Determine the (X, Y) coordinate at the center of the cell enclosing the given text.  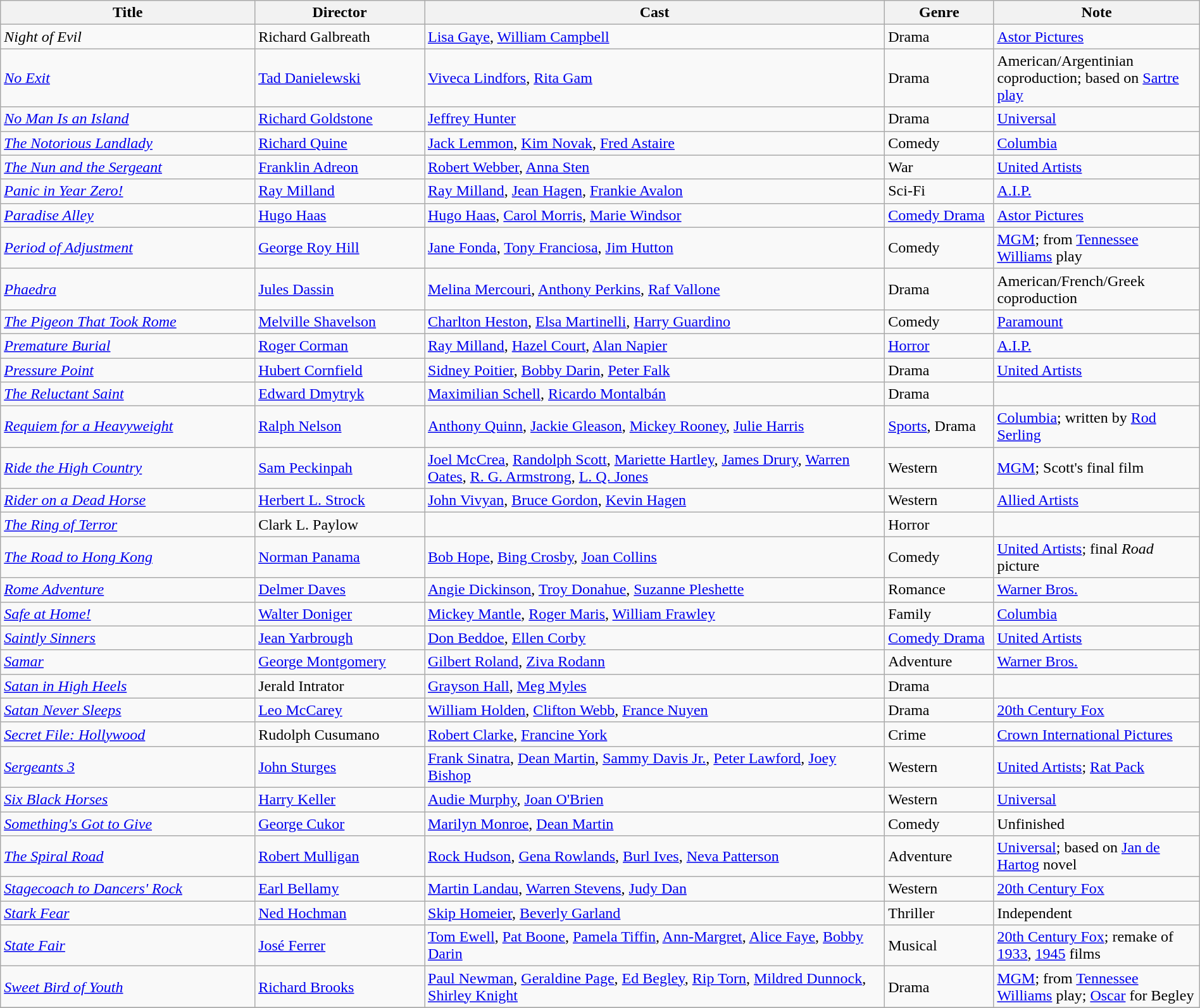
Sci-Fi (939, 191)
Jack Lemmon, Kim Novak, Fred Astaire (654, 143)
Harry Keller (340, 799)
Mickey Mantle, Roger Maris, William Frawley (654, 614)
United Artists; final Road picture (1096, 557)
Delmer Daves (340, 590)
Skip Homeier, Beverly Garland (654, 913)
Roger Corman (340, 345)
Rudolph Cusumano (340, 734)
Walter Doniger (340, 614)
Ride the High Country (128, 468)
Paul Newman, Geraldine Page, Ed Begley, Rip Torn, Mildred Dunnock, Shirley Knight (654, 987)
Robert Webber, Anna Sten (654, 167)
Hugo Haas, Carol Morris, Marie Windsor (654, 215)
Tad Danielewski (340, 78)
Paradise Alley (128, 215)
Anthony Quinn, Jackie Gleason, Mickey Rooney, Julie Harris (654, 426)
Richard Brooks (340, 987)
Requiem for a Heavyweight (128, 426)
José Ferrer (340, 945)
American/French/Greek coproduction (1096, 289)
Melina Mercouri, Anthony Perkins, Raf Vallone (654, 289)
MGM; from Tennessee Williams play; Oscar for Begley (1096, 987)
Lisa Gaye, William Campbell (654, 37)
No Exit (128, 78)
MGM; Scott's final film (1096, 468)
Angie Dickinson, Troy Donahue, Suzanne Pleshette (654, 590)
Sweet Bird of Youth (128, 987)
Rock Hudson, Gena Rowlands, Burl Ives, Neva Patterson (654, 857)
Marilyn Monroe, Dean Martin (654, 823)
Phaedra (128, 289)
Herbert L. Strock (340, 501)
Richard Goldstone (340, 119)
Jeffrey Hunter (654, 119)
The Pigeon That Took Rome (128, 321)
Jean Yarbrough (340, 638)
Grayson Hall, Meg Myles (654, 686)
20th Century Fox; remake of 1933, 1945 films (1096, 945)
Ralph Nelson (340, 426)
Satan Never Sleeps (128, 710)
Unfinished (1096, 823)
War (939, 167)
Joel McCrea, Randolph Scott, Mariette Hartley, James Drury, Warren Oates, R. G. Armstrong, L. Q. Jones (654, 468)
The Spiral Road (128, 857)
United Artists; Rat Pack (1096, 767)
Gilbert Roland, Ziva Rodann (654, 662)
John Vivyan, Bruce Gordon, Kevin Hagen (654, 501)
American/Argentinian coproduction; based on Sartre play (1096, 78)
Safe at Home! (128, 614)
Sports, Drama (939, 426)
Period of Adjustment (128, 248)
Martin Landau, Warren Stevens, Judy Dan (654, 889)
Director (340, 13)
The Reluctant Saint (128, 394)
Thriller (939, 913)
Sergeants 3 (128, 767)
Something's Got to Give (128, 823)
The Notorious Landlady (128, 143)
Title (128, 13)
Allied Artists (1096, 501)
Ray Milland, Hazel Court, Alan Napier (654, 345)
Night of Evil (128, 37)
Hugo Haas (340, 215)
Norman Panama (340, 557)
Saintly Sinners (128, 638)
Paramount (1096, 321)
The Ring of Terror (128, 525)
Note (1096, 13)
Genre (939, 13)
Ray Milland, Jean Hagen, Frankie Avalon (654, 191)
Ned Hochman (340, 913)
MGM; from Tennessee Williams play (1096, 248)
Samar (128, 662)
Secret File: Hollywood (128, 734)
Musical (939, 945)
Maximilian Schell, Ricardo Montalbán (654, 394)
Panic in Year Zero! (128, 191)
George Roy Hill (340, 248)
Universal; based on Jan de Hartog novel (1096, 857)
Romance (939, 590)
Edward Dmytryk (340, 394)
Premature Burial (128, 345)
Cast (654, 13)
George Cukor (340, 823)
Richard Galbreath (340, 37)
State Fair (128, 945)
Robert Mulligan (340, 857)
Robert Clarke, Francine York (654, 734)
The Nun and the Sergeant (128, 167)
Rider on a Dead Horse (128, 501)
Jane Fonda, Tony Franciosa, Jim Hutton (654, 248)
Independent (1096, 913)
Leo McCarey (340, 710)
Sam Peckinpah (340, 468)
Ray Milland (340, 191)
Audie Murphy, Joan O'Brien (654, 799)
Melville Shavelson (340, 321)
Crime (939, 734)
Don Beddoe, Ellen Corby (654, 638)
Hubert Cornfield (340, 370)
Jules Dassin (340, 289)
Columbia; written by Rod Serling (1096, 426)
Charlton Heston, Elsa Martinelli, Harry Guardino (654, 321)
Viveca Lindfors, Rita Gam (654, 78)
Franklin Adreon (340, 167)
Jerald Intrator (340, 686)
John Sturges (340, 767)
Satan in High Heels (128, 686)
Frank Sinatra, Dean Martin, Sammy Davis Jr., Peter Lawford, Joey Bishop (654, 767)
Crown International Pictures (1096, 734)
Richard Quine (340, 143)
Rome Adventure (128, 590)
Bob Hope, Bing Crosby, Joan Collins (654, 557)
Stagecoach to Dancers' Rock (128, 889)
Stark Fear (128, 913)
William Holden, Clifton Webb, France Nuyen (654, 710)
Six Black Horses (128, 799)
Sidney Poitier, Bobby Darin, Peter Falk (654, 370)
Earl Bellamy (340, 889)
Pressure Point (128, 370)
Clark L. Paylow (340, 525)
The Road to Hong Kong (128, 557)
Family (939, 614)
Tom Ewell, Pat Boone, Pamela Tiffin, Ann-Margret, Alice Faye, Bobby Darin (654, 945)
No Man Is an Island (128, 119)
George Montgomery (340, 662)
